Output the [x, y] coordinate of the center of the cell containing the given text.  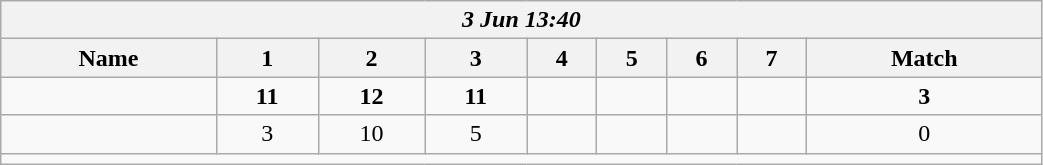
7 [772, 58]
10 [371, 134]
1 [267, 58]
4 [562, 58]
Name [108, 58]
3 Jun 13:40 [522, 20]
12 [371, 96]
0 [924, 134]
6 [702, 58]
Match [924, 58]
2 [371, 58]
